Return the (x, y) coordinate for the center point of the cell that contains the specified text.  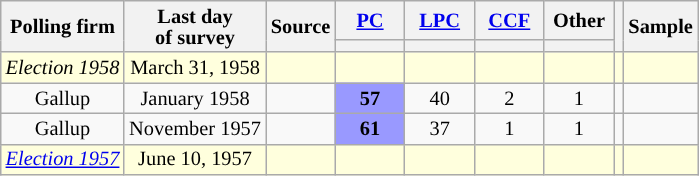
PC (370, 20)
Election 1958 (62, 68)
LPC (440, 20)
57 (370, 98)
CCF (509, 20)
2 (509, 98)
Election 1957 (62, 160)
40 (440, 98)
Polling firm (62, 26)
June 10, 1957 (195, 160)
Other (579, 20)
March 31, 1958 (195, 68)
61 (370, 128)
January 1958 (195, 98)
37 (440, 128)
Source (300, 26)
November 1957 (195, 128)
Sample (660, 26)
Last day of survey (195, 26)
